Capture the cell that displays the provided text and extract its [X, Y] central coordinate. 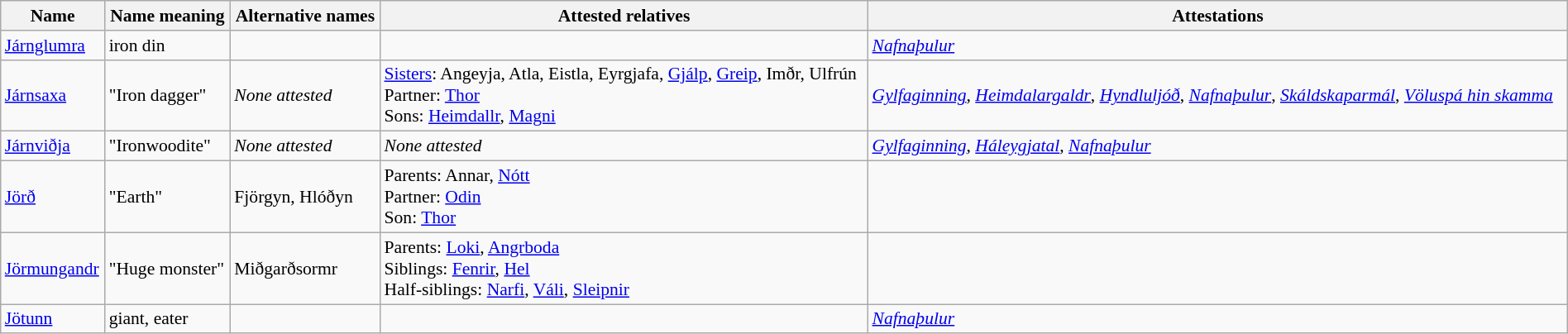
Miðgarðsormr [304, 268]
Attestations [1218, 16]
giant, eater [168, 319]
Gylfaginning, Heimdalargaldr, Hyndluljóð, Nafnaþulur, Skáldskaparmál, Völuspá hin skamma [1218, 96]
Sisters: Angeyja, Atla, Eistla, Eyrgjafa, Gjálp, Greip, Imðr, Ulfrún Partner: Thor Sons: Heimdallr, Magni [624, 96]
Parents: Annar, Nótt Partner: Odin Son: Thor [624, 197]
Jörð [53, 197]
"Iron dagger" [168, 96]
Járnsaxa [53, 96]
Jörmungandr [53, 268]
Attested relatives [624, 16]
Jötunn [53, 319]
Gylfaginning, Háleygjatal, Nafnaþulur [1218, 146]
Járnglumra [53, 45]
Alternative names [304, 16]
Járnviðja [53, 146]
"Earth" [168, 197]
Name meaning [168, 16]
Parents: Loki, Angrboda Siblings: Fenrir, Hel Half-siblings: Narfi, Váli, Sleipnir [624, 268]
Name [53, 16]
Fjörgyn, Hlóðyn [304, 197]
"Huge monster" [168, 268]
"Ironwoodite" [168, 146]
iron din [168, 45]
